Return the (X, Y) coordinate for the center point of the cell that contains the specified text.  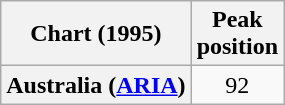
Chart (1995) (96, 34)
Peakposition (237, 34)
Australia (ARIA) (96, 85)
92 (237, 85)
